Search for the cell housing the specified text and yield its [X, Y] center coordinate. 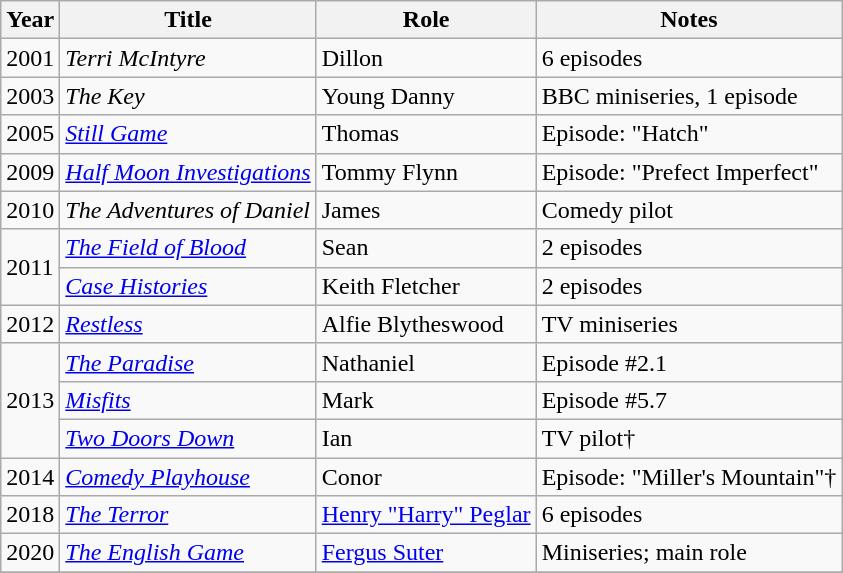
Comedy pilot [689, 210]
Episode #2.1 [689, 362]
2010 [30, 210]
Nathaniel [426, 362]
2012 [30, 324]
Dillon [426, 58]
Role [426, 20]
Comedy Playhouse [188, 477]
Case Histories [188, 286]
Henry "Harry" Peglar [426, 515]
The English Game [188, 553]
Sean [426, 248]
The Field of Blood [188, 248]
Alfie Blytheswood [426, 324]
Title [188, 20]
Young Danny [426, 96]
TV pilot† [689, 438]
2001 [30, 58]
Notes [689, 20]
Tommy Flynn [426, 172]
2020 [30, 553]
Two Doors Down [188, 438]
Episode #5.7 [689, 400]
2014 [30, 477]
Still Game [188, 134]
The Paradise [188, 362]
Mark [426, 400]
2018 [30, 515]
Conor [426, 477]
The Adventures of Daniel [188, 210]
Episode: "Miller's Mountain"† [689, 477]
Misfits [188, 400]
BBC miniseries, 1 episode [689, 96]
2013 [30, 400]
Restless [188, 324]
Episode: "Prefect Imperfect" [689, 172]
Miniseries; main role [689, 553]
Episode: "Hatch" [689, 134]
The Terror [188, 515]
Ian [426, 438]
Keith Fletcher [426, 286]
James [426, 210]
Half Moon Investigations [188, 172]
The Key [188, 96]
2009 [30, 172]
2005 [30, 134]
TV miniseries [689, 324]
2003 [30, 96]
Thomas [426, 134]
Terri McIntyre [188, 58]
2011 [30, 267]
Fergus Suter [426, 553]
Year [30, 20]
